Return the [x, y] coordinate for the center point of the cell that contains the specified text.  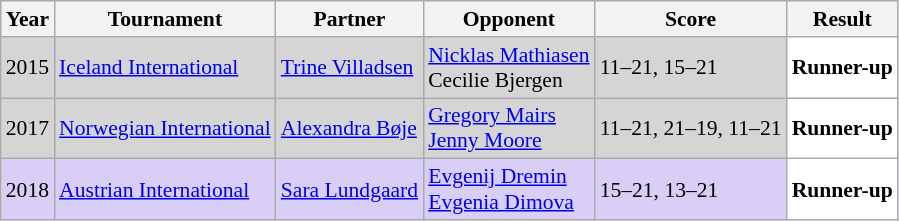
Sara Lundgaard [350, 190]
11–21, 15–21 [691, 68]
Year [28, 19]
2017 [28, 128]
Gregory Mairs Jenny Moore [508, 128]
Tournament [165, 19]
Austrian International [165, 190]
Evgenij Dremin Evgenia Dimova [508, 190]
Nicklas Mathiasen Cecilie Bjergen [508, 68]
15–21, 13–21 [691, 190]
Partner [350, 19]
Norwegian International [165, 128]
Result [842, 19]
2015 [28, 68]
Trine Villadsen [350, 68]
11–21, 21–19, 11–21 [691, 128]
Iceland International [165, 68]
2018 [28, 190]
Alexandra Bøje [350, 128]
Score [691, 19]
Opponent [508, 19]
